Return [X, Y] of the center of cell containing provided text 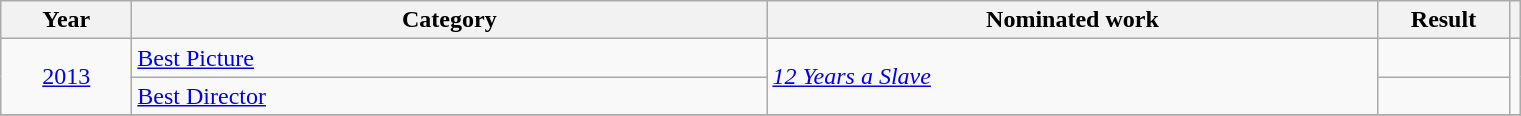
2013 [66, 77]
Best Picture [450, 58]
Nominated work [1072, 20]
Result [1444, 20]
Category [450, 20]
Year [66, 20]
12 Years a Slave [1072, 77]
Best Director [450, 96]
